Pinpoint the cell where the given text exists, returning its (X, Y) midpoint coordinate. 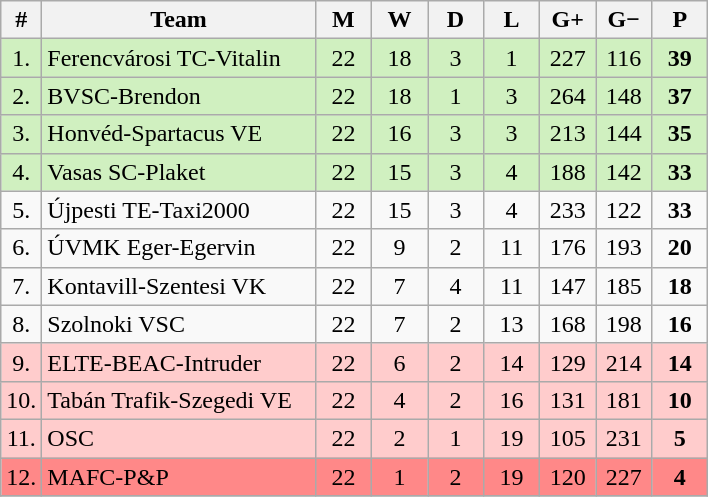
10 (680, 400)
176 (568, 248)
181 (624, 400)
142 (624, 172)
Vasas SC-Plaket (179, 172)
5 (680, 438)
D (456, 20)
L (512, 20)
213 (568, 134)
9. (22, 362)
264 (568, 96)
105 (568, 438)
6. (22, 248)
185 (624, 286)
11. (22, 438)
G+ (568, 20)
ÚVMK Eger-Egervin (179, 248)
193 (624, 248)
BVSC-Brendon (179, 96)
Tabán Trafik-Szegedi VE (179, 400)
W (399, 20)
120 (568, 477)
129 (568, 362)
122 (624, 210)
# (22, 20)
P (680, 20)
3. (22, 134)
M (343, 20)
G− (624, 20)
Team (179, 20)
39 (680, 58)
214 (624, 362)
4. (22, 172)
8. (22, 324)
ELTE-BEAC-Intruder (179, 362)
7. (22, 286)
9 (399, 248)
Ferencvárosi TC-Vitalin (179, 58)
10. (22, 400)
MAFC-P&P (179, 477)
144 (624, 134)
198 (624, 324)
188 (568, 172)
12. (22, 477)
116 (624, 58)
Kontavill-Szentesi VK (179, 286)
231 (624, 438)
147 (568, 286)
Újpesti TE-Taxi2000 (179, 210)
Honvéd-Spartacus VE (179, 134)
1. (22, 58)
233 (568, 210)
OSC (179, 438)
131 (568, 400)
2. (22, 96)
148 (624, 96)
35 (680, 134)
37 (680, 96)
6 (399, 362)
20 (680, 248)
168 (568, 324)
Szolnoki VSC (179, 324)
13 (512, 324)
5. (22, 210)
